Identify which cell holds the provided text, then report its [x, y] central coordinate. 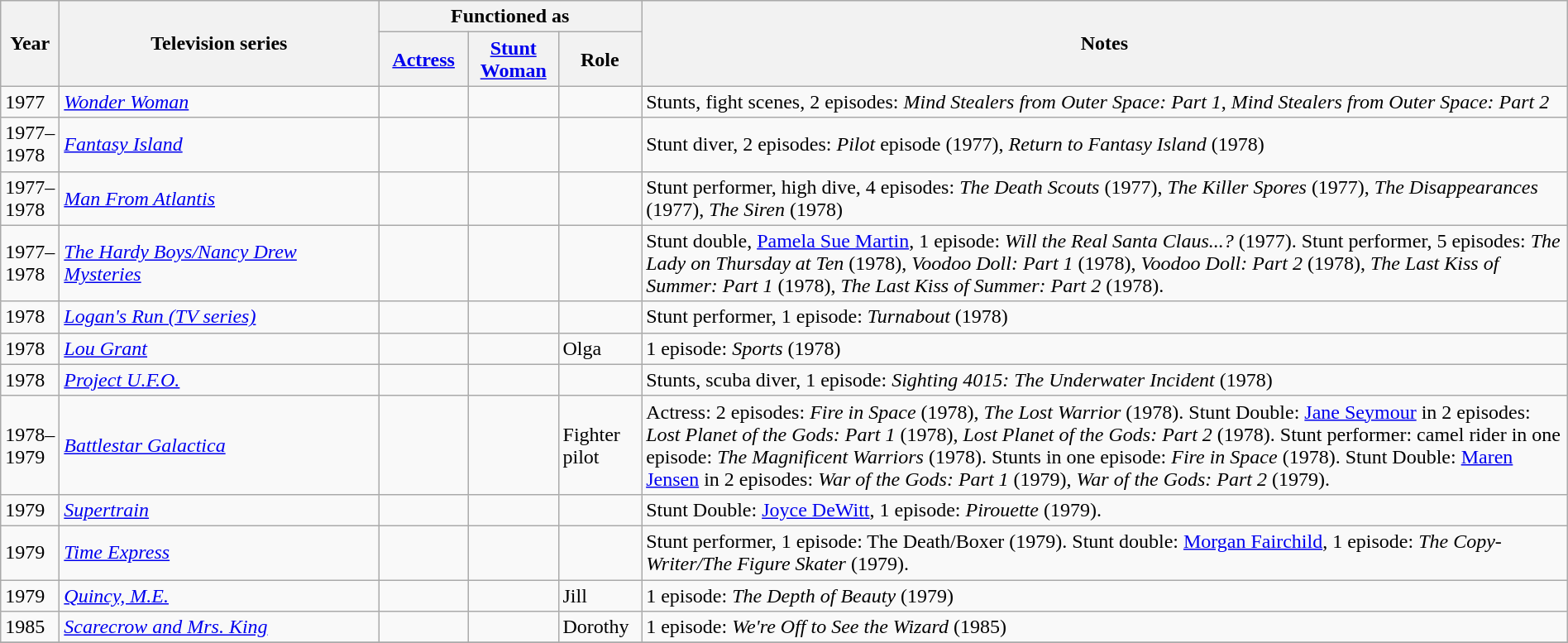
Dorothy [600, 627]
Actress [423, 60]
1978–1979 [30, 445]
Stunts, scuba diver, 1 episode: Sighting 4015: The Underwater Incident (1978) [1105, 380]
Stunt diver, 2 episodes: Pilot episode (1977), Return to Fantasy Island (1978) [1105, 144]
Fantasy Island [219, 144]
Year [30, 43]
Wonder Woman [219, 102]
Logan's Run (TV series) [219, 317]
The Hardy Boys/Nancy Drew Mysteries [219, 263]
Notes [1105, 43]
Olga [600, 348]
Stunts, fight scenes, 2 episodes: Mind Stealers from Outer Space: Part 1, Mind Stealers from Outer Space: Part 2 [1105, 102]
1 episode: The Depth of Beauty (1979) [1105, 595]
Battlestar Galactica [219, 445]
1985 [30, 627]
Role [600, 60]
Man From Atlantis [219, 199]
Functioned as [510, 17]
Jill [600, 595]
Stunt Double: Joyce DeWitt, 1 episode: Pirouette (1979). [1105, 510]
Stunt performer, 1 episode: The Death/Boxer (1979). Stunt double: Morgan Fairchild, 1 episode: The Copy-Writer/The Figure Skater (1979). [1105, 553]
Stunt performer, high dive, 4 episodes: The Death Scouts (1977), The Killer Spores (1977), The Disappearances (1977), The Siren (1978) [1105, 199]
Quincy, M.E. [219, 595]
Time Express [219, 553]
Stunt Woman [513, 60]
1 episode: Sports (1978) [1105, 348]
Fighter pilot [600, 445]
1977 [30, 102]
Television series [219, 43]
Project U.F.O. [219, 380]
1 episode: We're Off to See the Wizard (1985) [1105, 627]
Lou Grant [219, 348]
Scarecrow and Mrs. King [219, 627]
Stunt performer, 1 episode: Turnabout (1978) [1105, 317]
Supertrain [219, 510]
